Locate the cell with the specified text and output its (x, y) center coordinate. 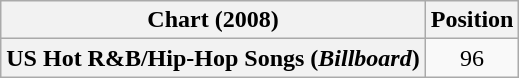
Position (472, 20)
US Hot R&B/Hip-Hop Songs (Billboard) (213, 58)
Chart (2008) (213, 20)
96 (472, 58)
